Return (X, Y) of the center of cell containing provided text 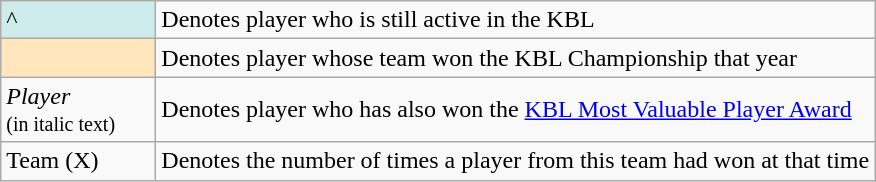
Denotes player who has also won the KBL Most Valuable Player Award (516, 110)
Team (X) (78, 161)
Player(in italic text) (78, 110)
Denotes player whose team won the KBL Championship that year (516, 58)
Denotes the number of times a player from this team had won at that time (516, 161)
Denotes player who is still active in the KBL (516, 20)
^ (78, 20)
